For the text-containing cell, return its midpoint in (X, Y) coordinate format. 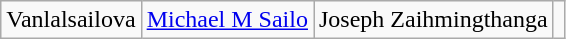
Vanlalsailova (71, 20)
Michael M Sailo (227, 20)
Joseph Zaihmingthanga (434, 20)
